Find where the given text appears and provide that cell's center as [x, y] coordinate. 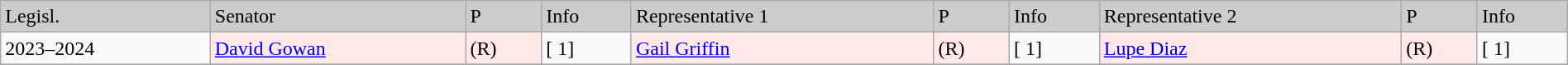
Representative 2 [1250, 17]
Legisl. [106, 17]
Gail Griffin [782, 48]
David Gowan [337, 48]
2023–2024 [106, 48]
Senator [337, 17]
Representative 1 [782, 17]
Lupe Diaz [1250, 48]
